Determine the [x, y] coordinate at the center of the cell enclosing the given text.  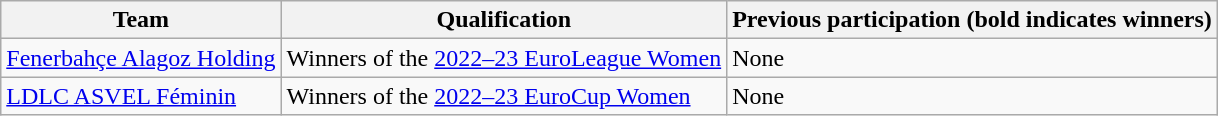
Qualification [504, 20]
Fenerbahçe Alagoz Holding [141, 58]
Team [141, 20]
Winners of the 2022–23 EuroCup Women [504, 96]
Previous participation (bold indicates winners) [972, 20]
LDLC ASVEL Féminin [141, 96]
Winners of the 2022–23 EuroLeague Women [504, 58]
